Find where the given text appears and provide that cell's center as [X, Y] coordinate. 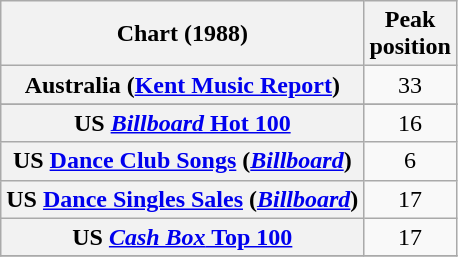
Australia (Kent Music Report) [182, 85]
6 [410, 161]
33 [410, 85]
16 [410, 123]
US Dance Club Songs (Billboard) [182, 161]
Chart (1988) [182, 34]
Peakposition [410, 34]
US Dance Singles Sales (Billboard) [182, 199]
US Billboard Hot 100 [182, 123]
US Cash Box Top 100 [182, 237]
